Search for the cell housing the specified text and yield its [x, y] center coordinate. 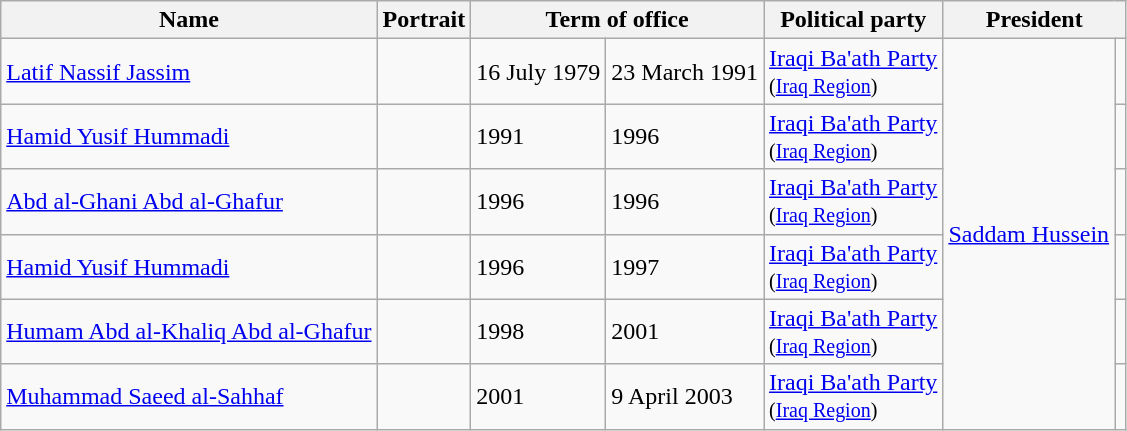
Humam Abd al-Khaliq Abd al-Ghafur [189, 332]
Political party [854, 20]
Portrait [424, 20]
1998 [538, 332]
1997 [685, 266]
Saddam Hussein [1029, 234]
Latif Nassif Jassim [189, 72]
1991 [538, 136]
23 March 1991 [685, 72]
President [1034, 20]
9 April 2003 [685, 396]
Muhammad Saeed al-Sahhaf [189, 396]
16 July 1979 [538, 72]
Name [189, 20]
Abd al-Ghani Abd al-Ghafur [189, 202]
Term of office [618, 20]
